Locate the cell with the specified text and output its (x, y) center coordinate. 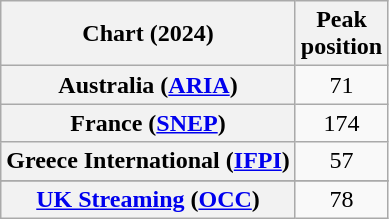
UK Streaming (OCC) (148, 199)
57 (341, 161)
France (SNEP) (148, 123)
Greece International (IFPI) (148, 161)
Peakposition (341, 34)
Australia (ARIA) (148, 85)
78 (341, 199)
Chart (2024) (148, 34)
71 (341, 85)
174 (341, 123)
